Identify which cell holds the provided text, then report its (x, y) central coordinate. 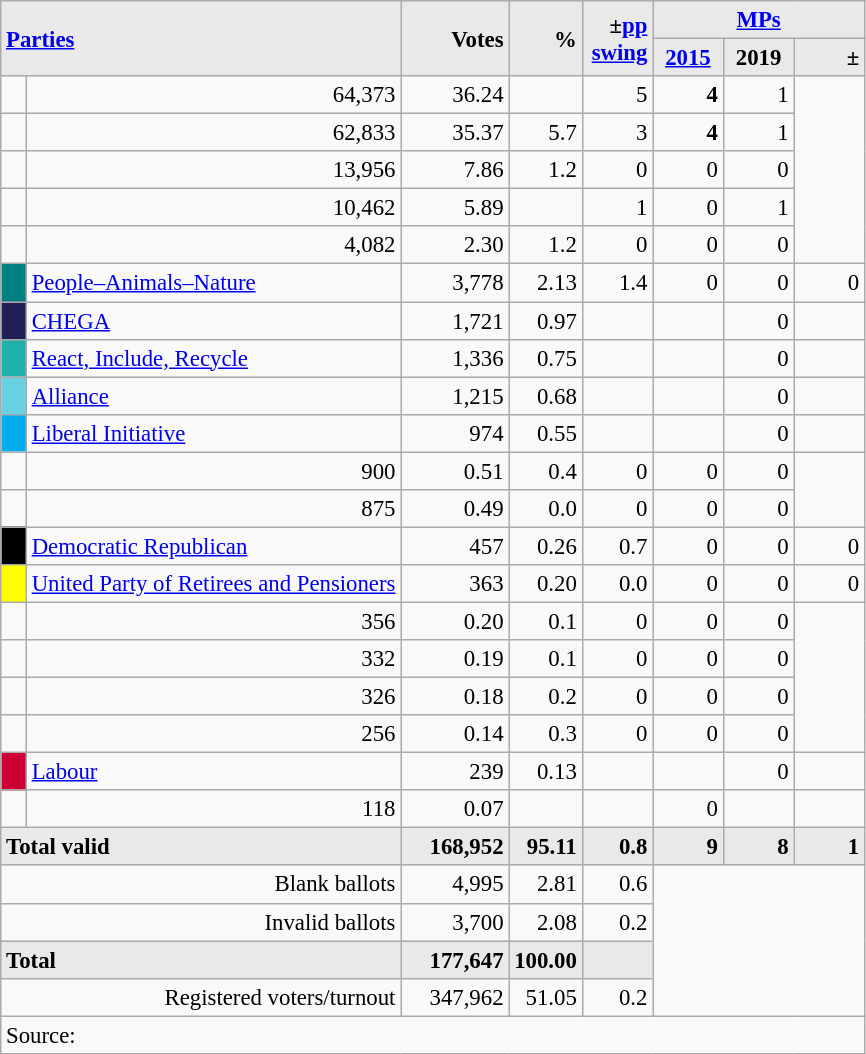
0.75 (546, 358)
0.8 (618, 847)
356 (213, 621)
CHEGA (213, 321)
0.18 (455, 697)
51.05 (546, 997)
7.86 (455, 170)
8 (758, 847)
Invalid ballots (201, 922)
0.14 (455, 734)
4,995 (455, 885)
118 (213, 809)
0.6 (618, 885)
5 (618, 95)
457 (455, 546)
10,462 (213, 208)
Registered voters/turnout (201, 997)
900 (213, 471)
1.4 (618, 283)
± (830, 58)
1,336 (455, 358)
0.07 (455, 809)
168,952 (455, 847)
0.55 (546, 433)
9 (688, 847)
326 (213, 697)
13,956 (213, 170)
Alliance (213, 396)
0.26 (546, 546)
1,721 (455, 321)
100.00 (546, 960)
2.08 (546, 922)
363 (455, 584)
Liberal Initiative (213, 433)
0.4 (546, 471)
Votes (455, 38)
2.13 (546, 283)
0.3 (546, 734)
2015 (688, 58)
United Party of Retirees and Pensioners (213, 584)
Blank ballots (201, 885)
2.81 (546, 885)
0.51 (455, 471)
Democratic Republican (213, 546)
1,215 (455, 396)
±pp swing (618, 38)
People–Animals–Nature (213, 283)
3 (618, 133)
0.97 (546, 321)
2.30 (455, 245)
Source: (433, 1035)
0.49 (455, 509)
0.13 (546, 772)
256 (213, 734)
347,962 (455, 997)
974 (455, 433)
Total (201, 960)
5.7 (546, 133)
5.89 (455, 208)
Parties (201, 38)
2019 (758, 58)
MPs (759, 20)
0.7 (618, 546)
177,647 (455, 960)
% (546, 38)
3,700 (455, 922)
0.68 (546, 396)
Total valid (201, 847)
332 (213, 659)
36.24 (455, 95)
React, Include, Recycle (213, 358)
95.11 (546, 847)
3,778 (455, 283)
239 (455, 772)
4,082 (213, 245)
875 (213, 509)
62,833 (213, 133)
Labour (213, 772)
35.37 (455, 133)
0.19 (455, 659)
64,373 (213, 95)
